Scan for the cell matching the given text and deliver its (X, Y) coordinate at center. 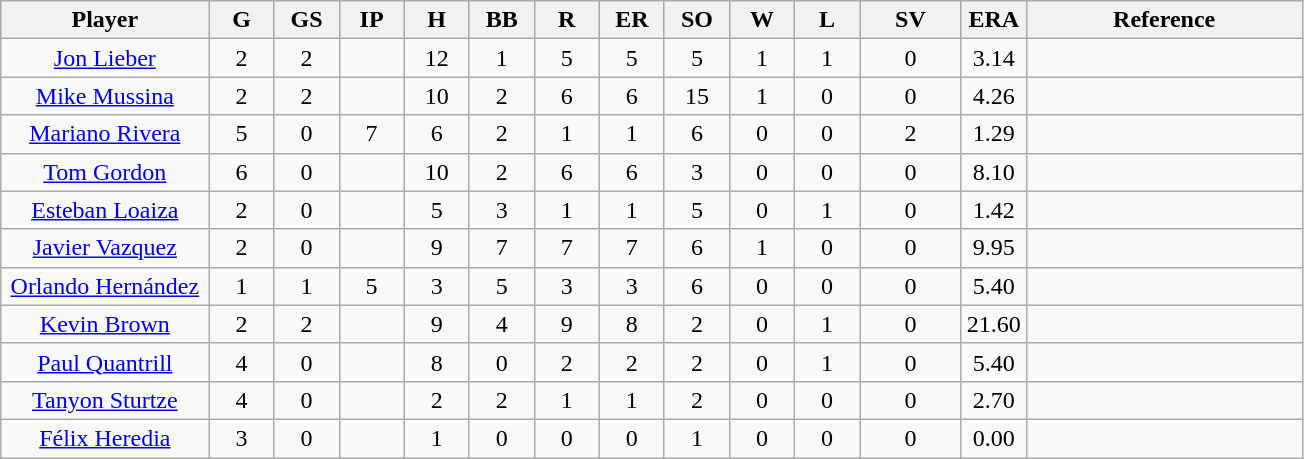
Paul Quantrill (105, 362)
Tanyon Sturtze (105, 400)
Javier Vazquez (105, 248)
Félix Heredia (105, 438)
R (566, 20)
3.14 (994, 58)
SO (696, 20)
15 (696, 96)
GS (306, 20)
W (762, 20)
BB (502, 20)
8.10 (994, 172)
Kevin Brown (105, 324)
Mike Mussina (105, 96)
ER (632, 20)
H (436, 20)
21.60 (994, 324)
9.95 (994, 248)
Player (105, 20)
4.26 (994, 96)
1.29 (994, 134)
Orlando Hernández (105, 286)
ERA (994, 20)
12 (436, 58)
Esteban Loaiza (105, 210)
2.70 (994, 400)
SV (911, 20)
G (242, 20)
Mariano Rivera (105, 134)
L (828, 20)
0.00 (994, 438)
Jon Lieber (105, 58)
IP (372, 20)
Tom Gordon (105, 172)
Reference (1164, 20)
1.42 (994, 210)
